Return [x, y] of the center of cell containing provided text 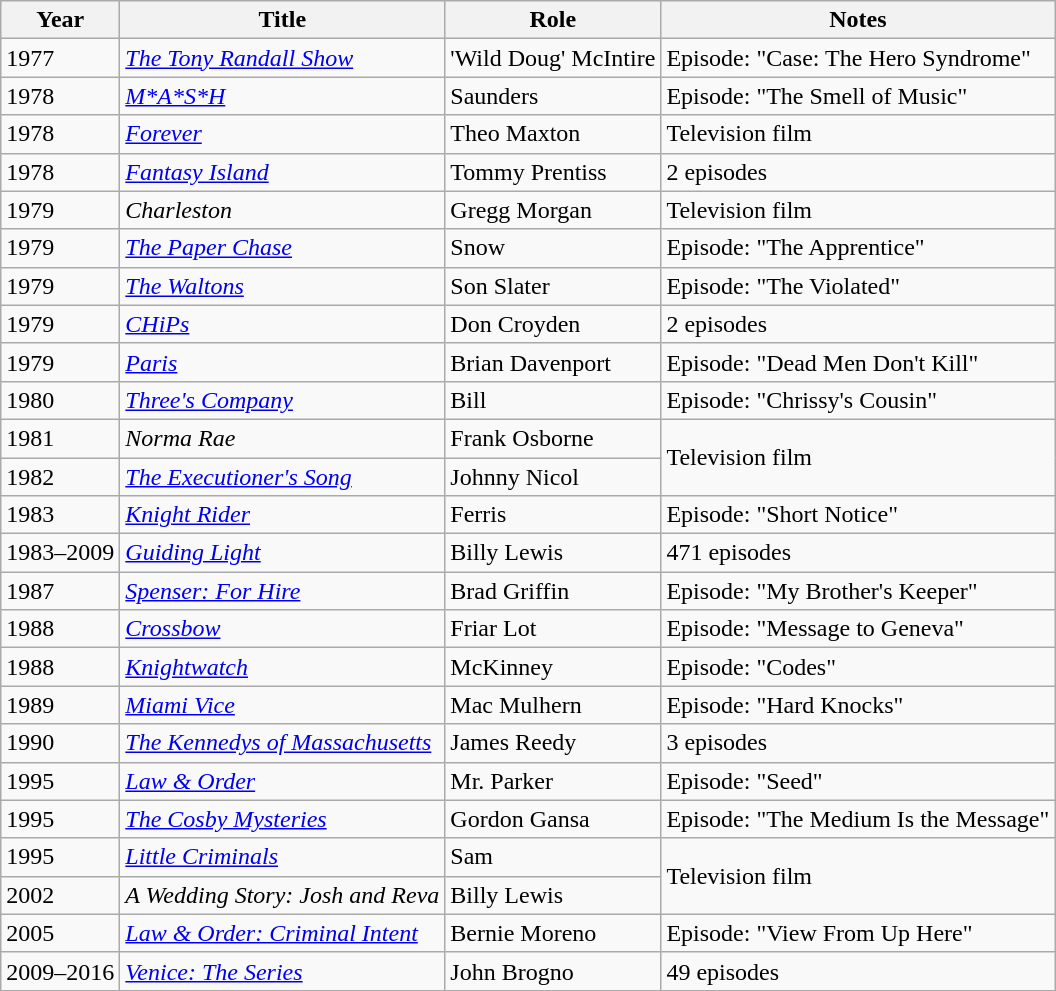
Forever [282, 134]
Charleston [282, 210]
Bernie Moreno [553, 933]
James Reedy [553, 743]
The Kennedys of Massachusetts [282, 743]
Law & Order: Criminal Intent [282, 933]
The Tony Randall Show [282, 58]
Episode: "Hard Knocks" [858, 705]
Episode: "The Smell of Music" [858, 96]
1983 [60, 515]
M*A*S*H [282, 96]
Saunders [553, 96]
Episode: "Codes" [858, 667]
Ferris [553, 515]
Spenser: For Hire [282, 591]
Venice: The Series [282, 971]
Miami Vice [282, 705]
1981 [60, 438]
A Wedding Story: Josh and Reva [282, 895]
Title [282, 20]
CHiPs [282, 324]
Son Slater [553, 286]
Episode: "The Medium Is the Message" [858, 819]
'Wild Doug' McIntire [553, 58]
Episode: "The Apprentice" [858, 248]
Don Croyden [553, 324]
The Waltons [282, 286]
Frank Osborne [553, 438]
Episode: "Case: The Hero Syndrome" [858, 58]
John Brogno [553, 971]
Brian Davenport [553, 362]
Mac Mulhern [553, 705]
Johnny Nicol [553, 477]
2002 [60, 895]
Sam [553, 857]
1977 [60, 58]
Episode: "Message to Geneva" [858, 629]
The Executioner's Song [282, 477]
2005 [60, 933]
3 episodes [858, 743]
Friar Lot [553, 629]
Bill [553, 400]
McKinney [553, 667]
Episode: "The Violated" [858, 286]
1982 [60, 477]
Little Criminals [282, 857]
Theo Maxton [553, 134]
1987 [60, 591]
The Cosby Mysteries [282, 819]
Year [60, 20]
Mr. Parker [553, 781]
49 episodes [858, 971]
1990 [60, 743]
Episode: "Chrissy's Cousin" [858, 400]
Snow [553, 248]
Crossbow [282, 629]
The Paper Chase [282, 248]
Three's Company [282, 400]
Knight Rider [282, 515]
Norma Rae [282, 438]
1989 [60, 705]
Guiding Light [282, 553]
Role [553, 20]
Paris [282, 362]
Fantasy Island [282, 172]
1983–2009 [60, 553]
Tommy Prentiss [553, 172]
Brad Griffin [553, 591]
Episode: "My Brother's Keeper" [858, 591]
Gregg Morgan [553, 210]
2009–2016 [60, 971]
Gordon Gansa [553, 819]
Episode: "View From Up Here" [858, 933]
1980 [60, 400]
Notes [858, 20]
Episode: "Short Notice" [858, 515]
Law & Order [282, 781]
Knightwatch [282, 667]
Episode: "Dead Men Don't Kill" [858, 362]
Episode: "Seed" [858, 781]
471 episodes [858, 553]
